Output the (X, Y) coordinate of the center of the cell containing the given text.  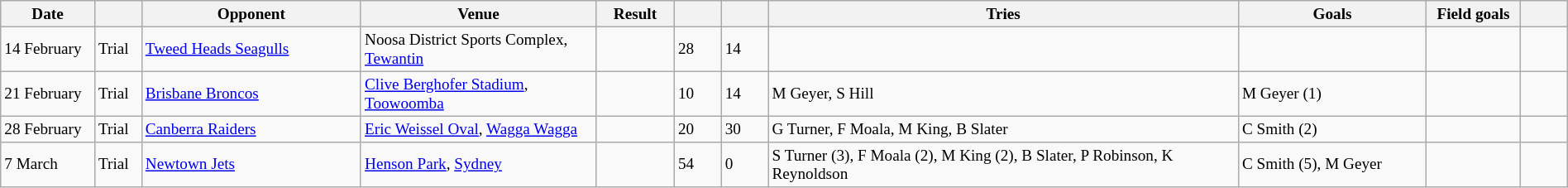
7 March (48, 165)
Tries (1003, 14)
10 (698, 94)
Brisbane Broncos (251, 94)
Opponent (251, 14)
Tweed Heads Seagulls (251, 49)
54 (698, 165)
C Smith (5), M Geyer (1331, 165)
21 February (48, 94)
Date (48, 14)
20 (698, 129)
Result (635, 14)
Clive Berghofer Stadium, Toowoomba (478, 94)
14 February (48, 49)
Venue (478, 14)
Noosa District Sports Complex, Tewantin (478, 49)
Henson Park, Sydney (478, 165)
28 (698, 49)
G Turner, F Moala, M King, B Slater (1003, 129)
Eric Weissel Oval, Wagga Wagga (478, 129)
Field goals (1474, 14)
Newtown Jets (251, 165)
30 (744, 129)
S Turner (3), F Moala (2), M King (2), B Slater, P Robinson, K Reynoldson (1003, 165)
C Smith (2) (1331, 129)
28 February (48, 129)
0 (744, 165)
Goals (1331, 14)
M Geyer (1) (1331, 94)
Canberra Raiders (251, 129)
M Geyer, S Hill (1003, 94)
